For the text-containing cell, return its midpoint in (X, Y) coordinate format. 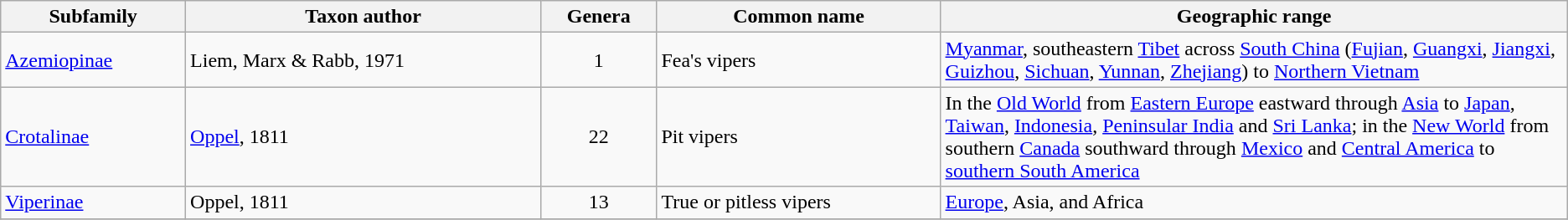
Viperinae (94, 202)
Liem, Marx & Rabb, 1971 (364, 60)
Subfamily (94, 17)
True or pitless vipers (799, 202)
Azemiopinae (94, 60)
Myanmar, southeastern Tibet across South China (Fujian, Guangxi, Jiangxi, Guizhou, Sichuan, Yunnan, Zhejiang) to Northern Vietnam (1254, 60)
Genera (599, 17)
Common name (799, 17)
Pit vipers (799, 137)
22 (599, 137)
1 (599, 60)
Fea's vipers (799, 60)
Crotalinae (94, 137)
13 (599, 202)
Geographic range (1254, 17)
Taxon author (364, 17)
Europe, Asia, and Africa (1254, 202)
